Capture the cell that displays the provided text and extract its [x, y] central coordinate. 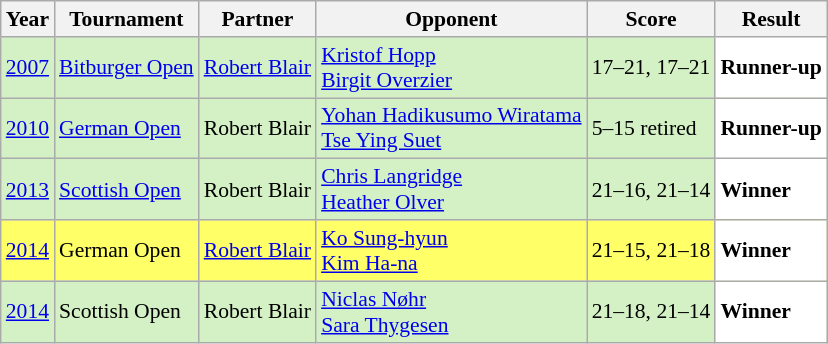
2007 [28, 68]
Tournament [126, 19]
Niclas Nøhr Sara Thygesen [451, 312]
Year [28, 19]
2010 [28, 128]
Result [770, 19]
Bitburger Open [126, 68]
21–16, 21–14 [652, 190]
Kristof Hopp Birgit Overzier [451, 68]
21–15, 21–18 [652, 250]
Partner [258, 19]
Yohan Hadikusumo Wiratama Tse Ying Suet [451, 128]
Ko Sung-hyun Kim Ha-na [451, 250]
Opponent [451, 19]
2013 [28, 190]
Chris Langridge Heather Olver [451, 190]
17–21, 17–21 [652, 68]
Score [652, 19]
21–18, 21–14 [652, 312]
5–15 retired [652, 128]
